Return the (x, y) coordinate for the center point of the cell that contains the specified text.  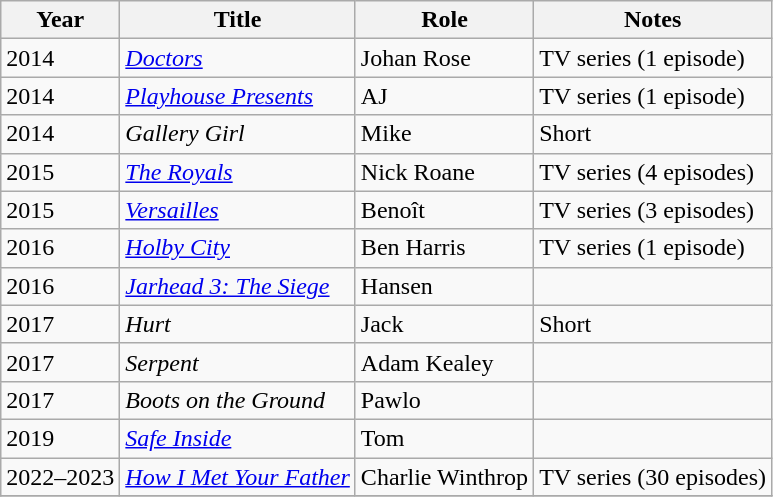
Playhouse Presents (238, 96)
Johan Rose (444, 58)
Pawlo (444, 400)
TV series (4 episodes) (653, 172)
Versailles (238, 210)
Jack (444, 324)
Title (238, 20)
Ben Harris (444, 248)
Serpent (238, 362)
Adam Kealey (444, 362)
Nick Roane (444, 172)
Gallery Girl (238, 134)
2019 (60, 438)
Role (444, 20)
Tom (444, 438)
Boots on the Ground (238, 400)
How I Met Your Father (238, 477)
TV series (30 episodes) (653, 477)
Benoît (444, 210)
Charlie Winthrop (444, 477)
Hurt (238, 324)
Notes (653, 20)
Mike (444, 134)
Doctors (238, 58)
The Royals (238, 172)
Year (60, 20)
Hansen (444, 286)
2022–2023 (60, 477)
Jarhead 3: The Siege (238, 286)
TV series (3 episodes) (653, 210)
AJ (444, 96)
Safe Inside (238, 438)
Holby City (238, 248)
